Capture the cell that displays the provided text and extract its (x, y) central coordinate. 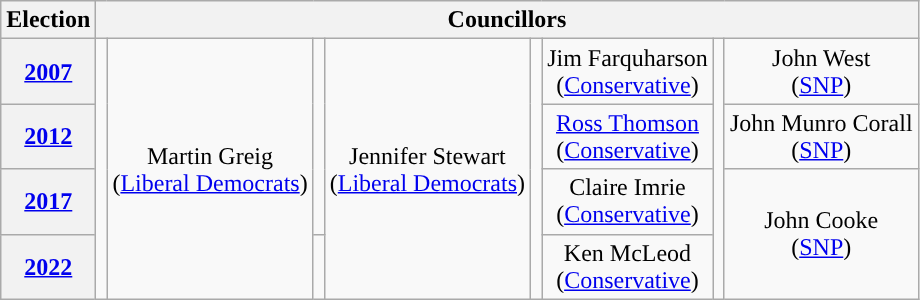
2022 (48, 266)
2012 (48, 136)
Election (48, 20)
John Munro Corall(SNP) (821, 136)
Jennifer Stewart(Liberal Democrats) (427, 169)
Ross Thomson(Conservative) (628, 136)
Martin Greig(Liberal Democrats) (210, 169)
Jim Farquharson(Conservative) (628, 72)
Councillors (507, 20)
John Cooke(SNP) (821, 234)
Ken McLeod(Conservative) (628, 266)
2007 (48, 72)
John West(SNP) (821, 72)
Claire Imrie(Conservative) (628, 202)
2017 (48, 202)
